Return (X, Y) of the center of cell containing provided text 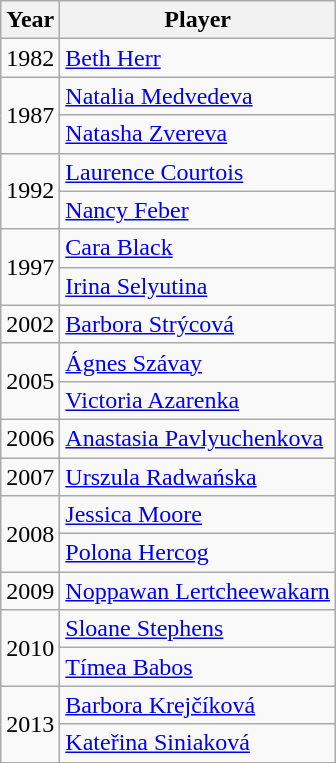
Player (198, 20)
Victoria Azarenka (198, 400)
1987 (30, 115)
2009 (30, 591)
Polona Hercog (198, 553)
2007 (30, 477)
Cara Black (198, 248)
Noppawan Lertcheewakarn (198, 591)
Ágnes Szávay (198, 362)
Nancy Feber (198, 210)
Barbora Strýcová (198, 324)
Year (30, 20)
Kateřina Siniaková (198, 743)
2002 (30, 324)
1997 (30, 267)
1982 (30, 58)
Irina Selyutina (198, 286)
2005 (30, 381)
Urszula Radwańska (198, 477)
Beth Herr (198, 58)
2010 (30, 648)
2006 (30, 438)
2008 (30, 534)
Natasha Zvereva (198, 134)
Natalia Medvedeva (198, 96)
Sloane Stephens (198, 629)
Laurence Courtois (198, 172)
Barbora Krejčíková (198, 705)
Tímea Babos (198, 667)
1992 (30, 191)
Anastasia Pavlyuchenkova (198, 438)
2013 (30, 724)
Jessica Moore (198, 515)
